Return the (x, y) coordinate for the center point of the cell that contains the specified text.  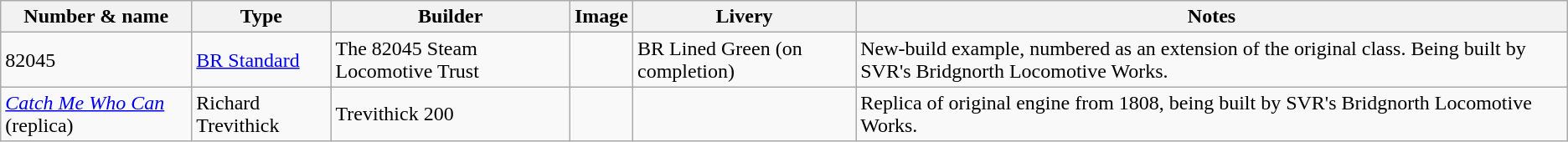
Livery (745, 17)
Image (601, 17)
The 82045 Steam Locomotive Trust (451, 60)
Number & name (96, 17)
Notes (1212, 17)
BR Lined Green (on completion) (745, 60)
Builder (451, 17)
BR Standard (261, 60)
Type (261, 17)
Richard Trevithick (261, 114)
Catch Me Who Can (replica) (96, 114)
Trevithick 200 (451, 114)
New-build example, numbered as an extension of the original class. Being built by SVR's Bridgnorth Locomotive Works. (1212, 60)
82045 (96, 60)
Replica of original engine from 1808, being built by SVR's Bridgnorth Locomotive Works. (1212, 114)
